Capture the cell that displays the provided text and extract its [x, y] central coordinate. 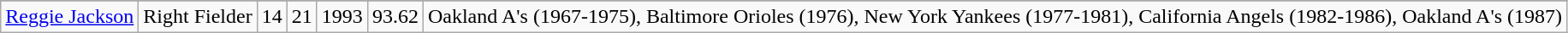
Reggie Jackson [70, 17]
1993 [342, 17]
93.62 [395, 17]
Right Fielder [198, 17]
Oakland A's (1967-1975), Baltimore Orioles (1976), New York Yankees (1977-1981), California Angels (1982-1986), Oakland A's (1987) [995, 17]
14 [272, 17]
21 [301, 17]
